Scan for the cell matching the given text and deliver its [x, y] coordinate at center. 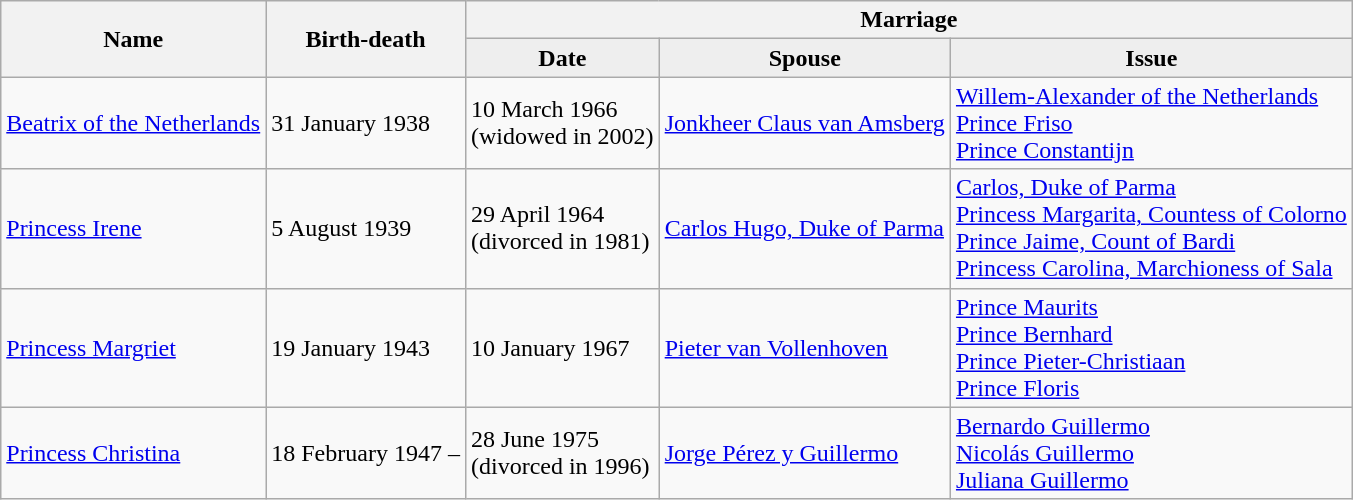
Marriage [908, 20]
Jonkheer Claus van Amsberg [804, 123]
31 January 1938 [366, 123]
18 February 1947 – [366, 453]
Name [134, 39]
Issue [1151, 58]
10 January 1967 [562, 348]
Willem-Alexander of the NetherlandsPrince FrisoPrince Constantijn [1151, 123]
Princess Margriet [134, 348]
Spouse [804, 58]
10 March 1966(widowed in 2002) [562, 123]
Carlos, Duke of ParmaPrincess Margarita, Countess of ColornoPrince Jaime, Count of BardiPrincess Carolina, Marchioness of Sala [1151, 228]
Jorge Pérez y Guillermo [804, 453]
28 June 1975(divorced in 1996) [562, 453]
Carlos Hugo, Duke of Parma [804, 228]
Princess Christina [134, 453]
Pieter van Vollenhoven [804, 348]
Prince MauritsPrince BernhardPrince Pieter-ChristiaanPrince Floris [1151, 348]
Birth-death [366, 39]
Beatrix of the Netherlands [134, 123]
29 April 1964(divorced in 1981) [562, 228]
Bernardo GuillermoNicolás GuillermoJuliana Guillermo [1151, 453]
19 January 1943 [366, 348]
Princess Irene [134, 228]
5 August 1939 [366, 228]
Date [562, 58]
